Detect which cell encompasses the target text, then output its (X, Y) center coordinate. 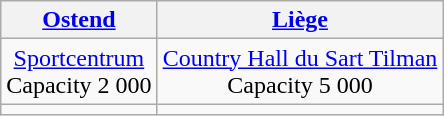
SportcentrumCapacity 2 000 (79, 72)
Ostend (79, 20)
Liège (300, 20)
Country Hall du Sart TilmanCapacity 5 000 (300, 72)
